Return (X, Y) of the center of cell containing provided text 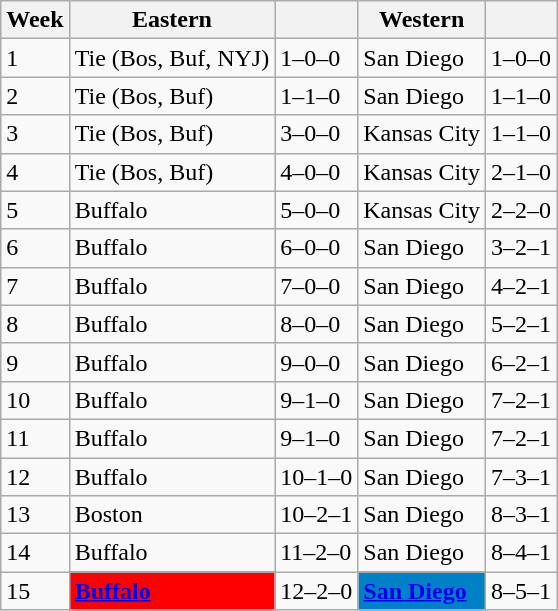
2 (35, 96)
5–2–1 (520, 324)
10–2–1 (316, 515)
6 (35, 248)
8–5–1 (520, 591)
11 (35, 438)
7–0–0 (316, 286)
2–1–0 (520, 172)
4–0–0 (316, 172)
6–0–0 (316, 248)
8–0–0 (316, 324)
9 (35, 362)
4–2–1 (520, 286)
11–2–0 (316, 553)
15 (35, 591)
Week (35, 20)
8–3–1 (520, 515)
12 (35, 477)
14 (35, 553)
3 (35, 134)
7 (35, 286)
9–0–0 (316, 362)
3–0–0 (316, 134)
4 (35, 172)
10–1–0 (316, 477)
5 (35, 210)
Western (422, 20)
Eastern (172, 20)
12–2–0 (316, 591)
2–2–0 (520, 210)
5–0–0 (316, 210)
13 (35, 515)
10 (35, 400)
8 (35, 324)
1 (35, 58)
Tie (Bos, Buf, NYJ) (172, 58)
7–3–1 (520, 477)
8–4–1 (520, 553)
3–2–1 (520, 248)
6–2–1 (520, 362)
Boston (172, 515)
